Return (x, y) of the center of cell containing provided text 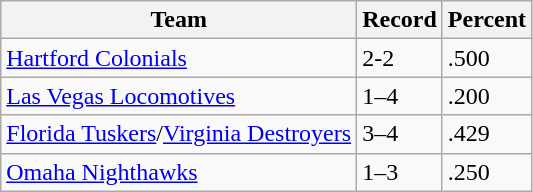
Percent (486, 20)
Hartford Colonials (179, 58)
.200 (486, 96)
Omaha Nighthawks (179, 172)
1–4 (400, 96)
2-2 (400, 58)
3–4 (400, 134)
Florida Tuskers/Virginia Destroyers (179, 134)
.429 (486, 134)
Team (179, 20)
1–3 (400, 172)
.500 (486, 58)
Las Vegas Locomotives (179, 96)
.250 (486, 172)
Record (400, 20)
